Search for the cell housing the specified text and yield its (X, Y) center coordinate. 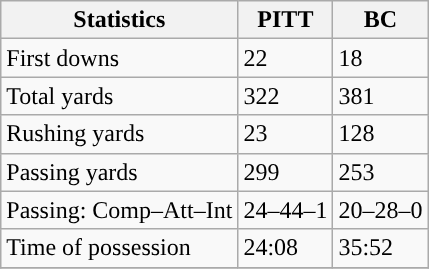
23 (286, 134)
22 (286, 58)
Time of possession (120, 248)
Passing: Comp–Att–Int (120, 210)
PITT (286, 20)
322 (286, 96)
Total yards (120, 96)
Statistics (120, 20)
35:52 (380, 248)
Passing yards (120, 172)
381 (380, 96)
253 (380, 172)
BC (380, 20)
24:08 (286, 248)
128 (380, 134)
24–44–1 (286, 210)
299 (286, 172)
Rushing yards (120, 134)
First downs (120, 58)
18 (380, 58)
20–28–0 (380, 210)
